Return [x, y] of the center of cell containing provided text 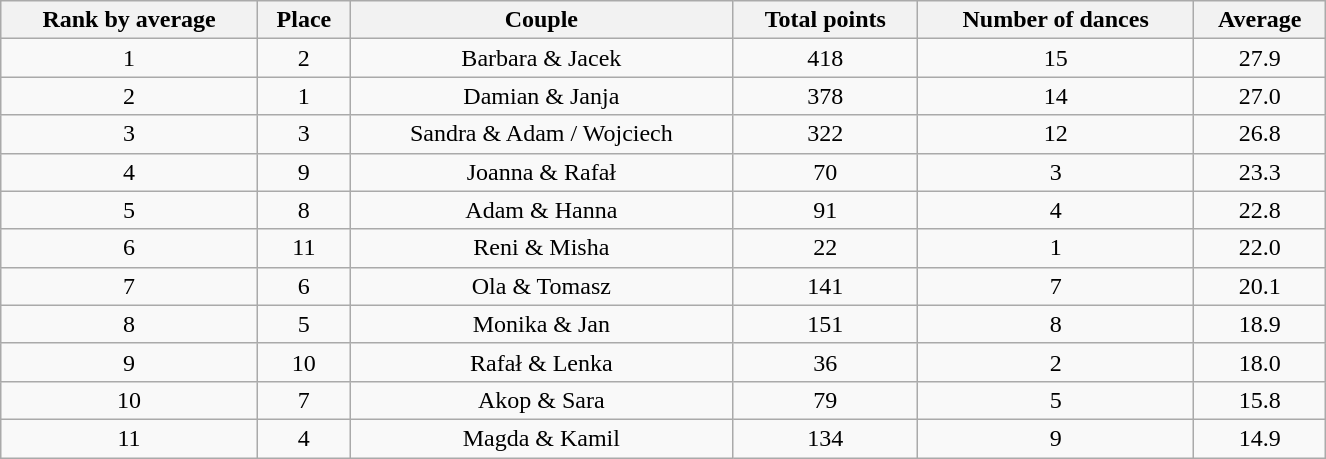
22.8 [1260, 210]
Damian & Janja [542, 96]
Number of dances [1056, 20]
23.3 [1260, 172]
12 [1056, 134]
14.9 [1260, 438]
Reni & Misha [542, 248]
Magda & Kamil [542, 438]
Joanna & Rafał [542, 172]
Barbara & Jacek [542, 58]
70 [826, 172]
14 [1056, 96]
Sandra & Adam / Wojciech [542, 134]
Total points [826, 20]
26.8 [1260, 134]
20.1 [1260, 286]
79 [826, 400]
141 [826, 286]
27.0 [1260, 96]
322 [826, 134]
418 [826, 58]
Adam & Hanna [542, 210]
15.8 [1260, 400]
Couple [542, 20]
151 [826, 324]
Ola & Tomasz [542, 286]
18.0 [1260, 362]
134 [826, 438]
91 [826, 210]
22.0 [1260, 248]
18.9 [1260, 324]
Place [304, 20]
27.9 [1260, 58]
22 [826, 248]
36 [826, 362]
378 [826, 96]
Average [1260, 20]
Rank by average [129, 20]
Rafał & Lenka [542, 362]
15 [1056, 58]
Monika & Jan [542, 324]
Akop & Sara [542, 400]
